Find where the given text appears and provide that cell's center as (x, y) coordinate. 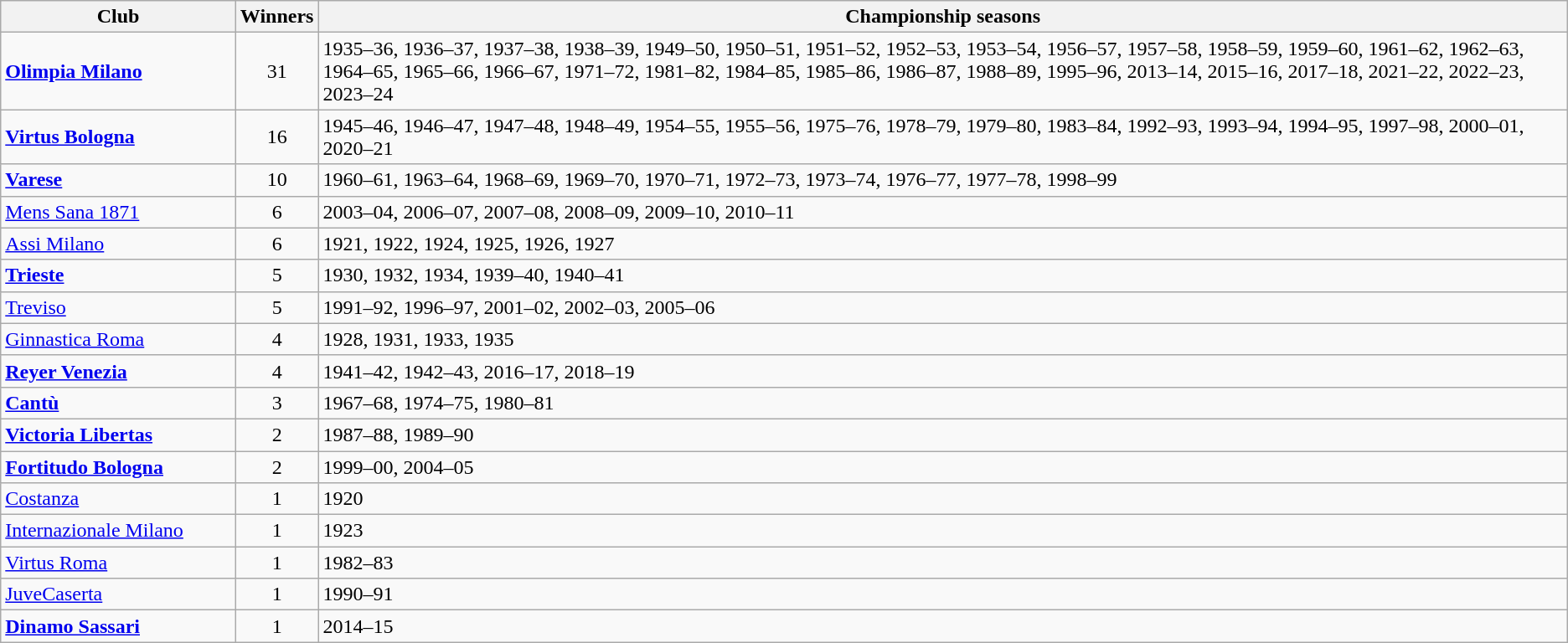
1967–68, 1974–75, 1980–81 (943, 403)
1930, 1932, 1934, 1939–40, 1940–41 (943, 275)
2014–15 (943, 626)
Assi Milano (119, 244)
1920 (943, 499)
31 (276, 71)
10 (276, 180)
1921, 1922, 1924, 1925, 1926, 1927 (943, 244)
Winners (276, 17)
Mens Sana 1871 (119, 212)
Fortitudo Bologna (119, 466)
3 (276, 403)
1923 (943, 531)
1991–92, 1996–97, 2001–02, 2002–03, 2005–06 (943, 307)
1928, 1931, 1933, 1935 (943, 339)
Trieste (119, 275)
Treviso (119, 307)
Virtus Bologna (119, 137)
2003–04, 2006–07, 2007–08, 2008–09, 2009–10, 2010–11 (943, 212)
JuveCaserta (119, 594)
Club (119, 17)
Internazionale Milano (119, 531)
Ginnastica Roma (119, 339)
Victoria Libertas (119, 435)
1990–91 (943, 594)
Reyer Venezia (119, 371)
Olimpia Milano (119, 71)
Dinamo Sassari (119, 626)
Virtus Roma (119, 563)
Varese (119, 180)
1945–46, 1946–47, 1947–48, 1948–49, 1954–55, 1955–56, 1975–76, 1978–79, 1979–80, 1983–84, 1992–93, 1993–94, 1994–95, 1997–98, 2000–01, 2020–21 (943, 137)
Championship seasons (943, 17)
16 (276, 137)
1999–00, 2004–05 (943, 466)
1941–42, 1942–43, 2016–17, 2018–19 (943, 371)
1960–61, 1963–64, 1968–69, 1969–70, 1970–71, 1972–73, 1973–74, 1976–77, 1977–78, 1998–99 (943, 180)
Cantù (119, 403)
1982–83 (943, 563)
Costanza (119, 499)
1987–88, 1989–90 (943, 435)
